Capture the cell that displays the provided text and extract its [x, y] central coordinate. 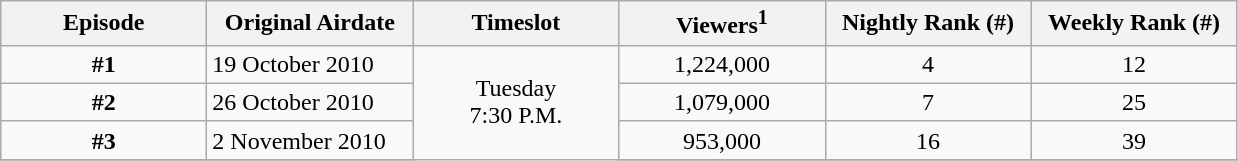
2 November 2010 [310, 140]
#2 [104, 102]
12 [1134, 64]
16 [928, 140]
#3 [104, 140]
1,224,000 [722, 64]
4 [928, 64]
25 [1134, 102]
Original Airdate [310, 24]
39 [1134, 140]
Viewers1 [722, 24]
Timeslot [516, 24]
Tuesday7:30 P.M. [516, 102]
Episode [104, 24]
Nightly Rank (#) [928, 24]
7 [928, 102]
1,079,000 [722, 102]
953,000 [722, 140]
19 October 2010 [310, 64]
Weekly Rank (#) [1134, 24]
26 October 2010 [310, 102]
#1 [104, 64]
